Extract the [X, Y] coordinate from the center of the cell holding the provided text.  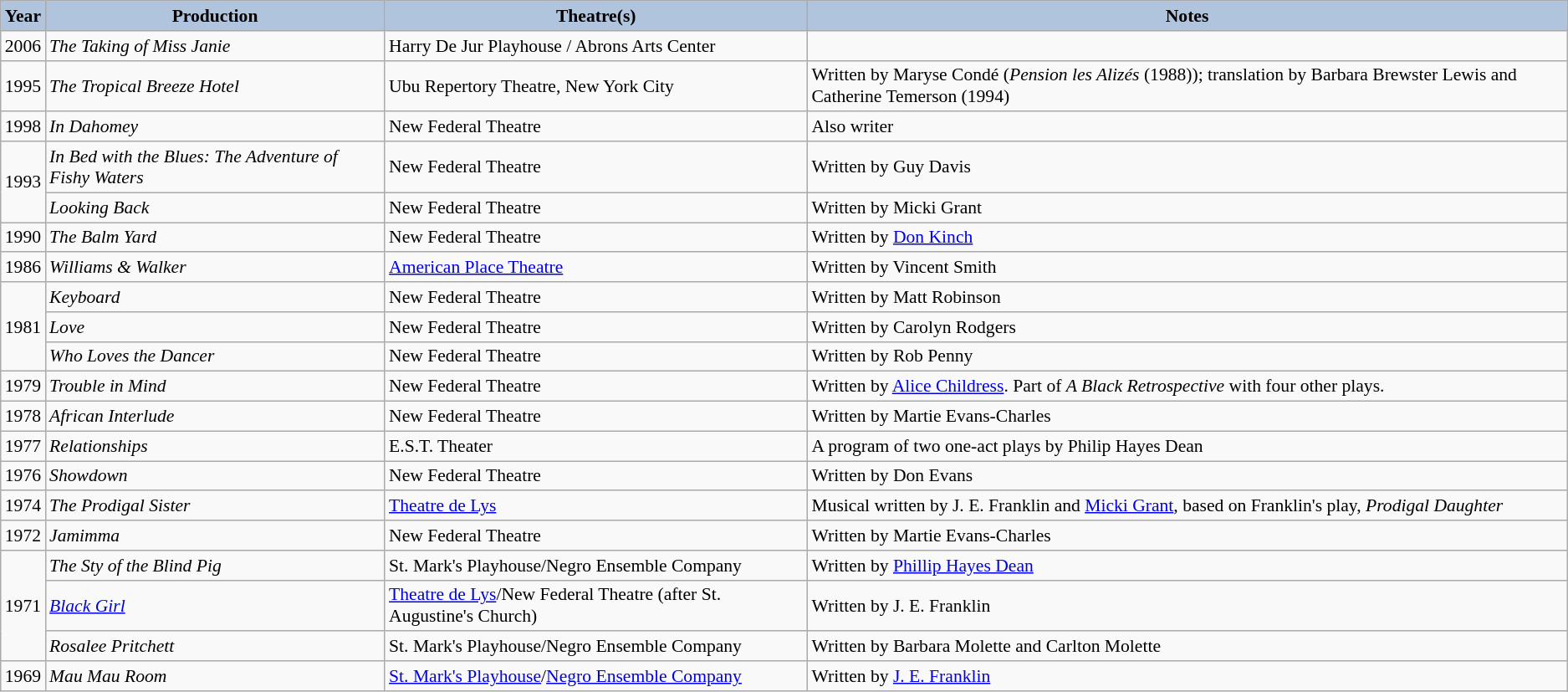
The Taking of Miss Janie [215, 46]
Keyboard [215, 297]
The Balm Yard [215, 238]
2006 [23, 46]
African Interlude [215, 417]
1998 [23, 127]
1976 [23, 476]
Who Loves the Dancer [215, 356]
The Sty of the Blind Pig [215, 566]
A program of two one-act plays by Philip Hayes Dean [1187, 446]
Also writer [1187, 127]
Written by Phillip Hayes Dean [1187, 566]
Trouble in Mind [215, 387]
1979 [23, 387]
The Tropical Breeze Hotel [215, 85]
Written by Don Kinch [1187, 238]
American Place Theatre [595, 268]
Williams & Walker [215, 268]
Relationships [215, 446]
The Prodigal Sister [215, 506]
Love [215, 327]
Jamimma [215, 536]
1993 [23, 182]
Written by Vincent Smith [1187, 268]
Harry De Jur Playhouse / Abrons Arts Center [595, 46]
1971 [23, 606]
Musical written by J. E. Franklin and Micki Grant, based on Franklin's play, Prodigal Daughter [1187, 506]
Written by Don Evans [1187, 476]
Ubu Repertory Theatre, New York City [595, 85]
1990 [23, 238]
E.S.T. Theater [595, 446]
Written by Matt Robinson [1187, 297]
Written by Rob Penny [1187, 356]
Theatre de Lys [595, 506]
Written by Barbara Molette and Carlton Molette [1187, 647]
Written by Micki Grant [1187, 208]
1974 [23, 506]
In Dahomey [215, 127]
Written by Carolyn Rodgers [1187, 327]
Written by Guy Davis [1187, 167]
Showdown [215, 476]
Looking Back [215, 208]
1972 [23, 536]
Mau Mau Room [215, 676]
Rosalee Pritchett [215, 647]
1995 [23, 85]
In Bed with the Blues: The Adventure of Fishy Waters [215, 167]
Theatre(s) [595, 16]
1977 [23, 446]
1969 [23, 676]
Black Girl [215, 606]
Written by Maryse Condé (Pension les Alizés (1988)); translation by Barbara Brewster Lewis and Catherine Temerson (1994) [1187, 85]
1981 [23, 326]
Written by Alice Childress. Part of A Black Retrospective with four other plays. [1187, 387]
Production [215, 16]
Year [23, 16]
1986 [23, 268]
Notes [1187, 16]
1978 [23, 417]
Theatre de Lys/New Federal Theatre (after St. Augustine's Church) [595, 606]
